Scan for the cell matching the given text and deliver its (X, Y) coordinate at center. 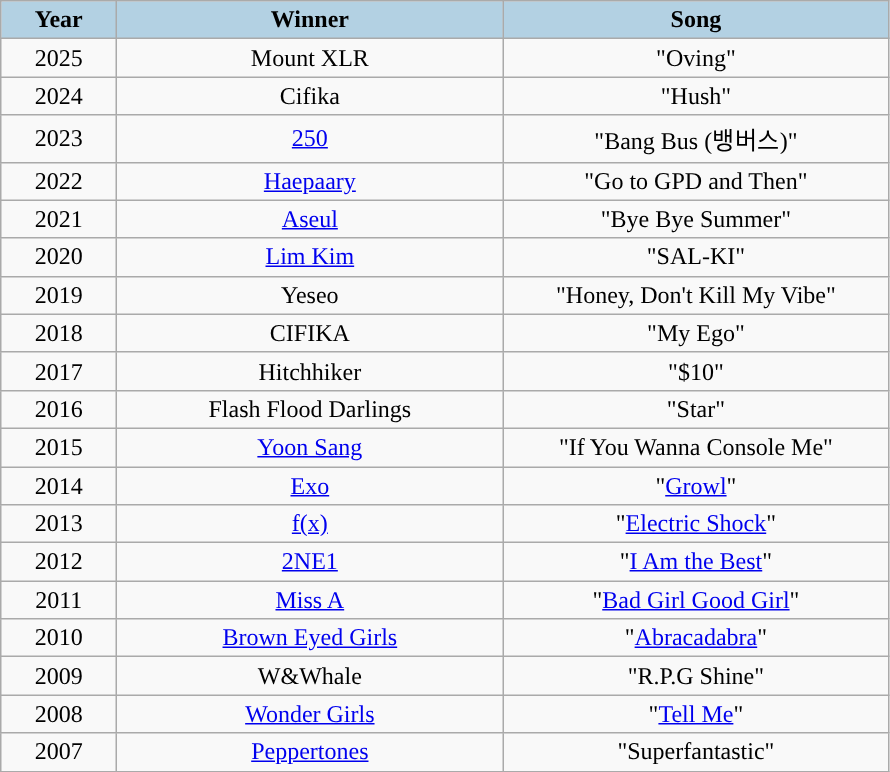
Winner (310, 20)
Hitchhiker (310, 371)
Flash Flood Darlings (310, 409)
2016 (59, 409)
Yeseo (310, 295)
250 (310, 138)
"Star" (696, 409)
2008 (59, 714)
Wonder Girls (310, 714)
"$10" (696, 371)
"My Ego" (696, 333)
Peppertones (310, 752)
f(x) (310, 524)
Song (696, 20)
2010 (59, 638)
Yoon Sang (310, 447)
"Honey, Don't Kill My Vibe" (696, 295)
2020 (59, 257)
2011 (59, 600)
Year (59, 20)
"Superfantastic" (696, 752)
2007 (59, 752)
"Bye Bye Summer" (696, 219)
"Bang Bus (뱅버스)" (696, 138)
2025 (59, 58)
"Tell Me" (696, 714)
Exo (310, 485)
"SAL-KI" (696, 257)
2022 (59, 181)
"R.P.G Shine" (696, 676)
Miss A (310, 600)
2017 (59, 371)
"If You Wanna Console Me" (696, 447)
2014 (59, 485)
"Growl" (696, 485)
2023 (59, 138)
Lim Kim (310, 257)
2021 (59, 219)
"Hush" (696, 96)
"Oving" (696, 58)
"Bad Girl Good Girl" (696, 600)
Brown Eyed Girls (310, 638)
W&Whale (310, 676)
Haepaary (310, 181)
2009 (59, 676)
Mount XLR (310, 58)
"Abracadabra" (696, 638)
2NE1 (310, 562)
Aseul (310, 219)
"Electric Shock" (696, 524)
2018 (59, 333)
2013 (59, 524)
2019 (59, 295)
CIFIKA (310, 333)
Cifika (310, 96)
"I Am the Best" (696, 562)
2024 (59, 96)
"Go to GPD and Then" (696, 181)
2012 (59, 562)
2015 (59, 447)
